Return (x, y) of the center of cell containing provided text 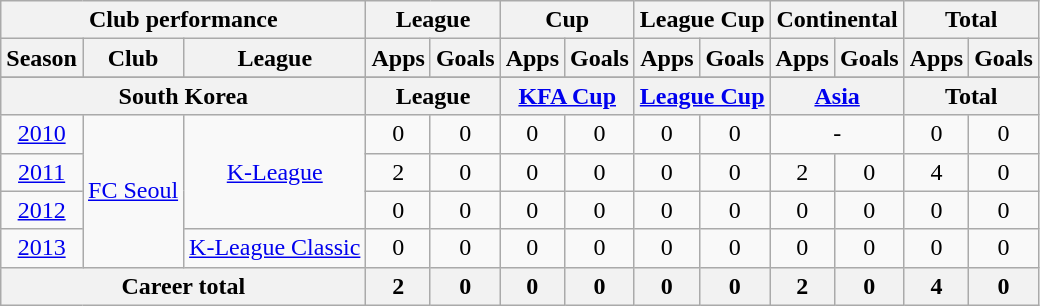
2012 (42, 210)
2011 (42, 172)
Club (132, 58)
Cup (567, 20)
South Korea (184, 96)
Asia (837, 96)
- (837, 134)
Club performance (184, 20)
Season (42, 58)
Continental (837, 20)
2010 (42, 134)
FC Seoul (132, 191)
KFA Cup (567, 96)
K-League (275, 172)
2013 (42, 248)
K-League Classic (275, 248)
Career total (184, 286)
